Return (X, Y) of the center of cell containing provided text 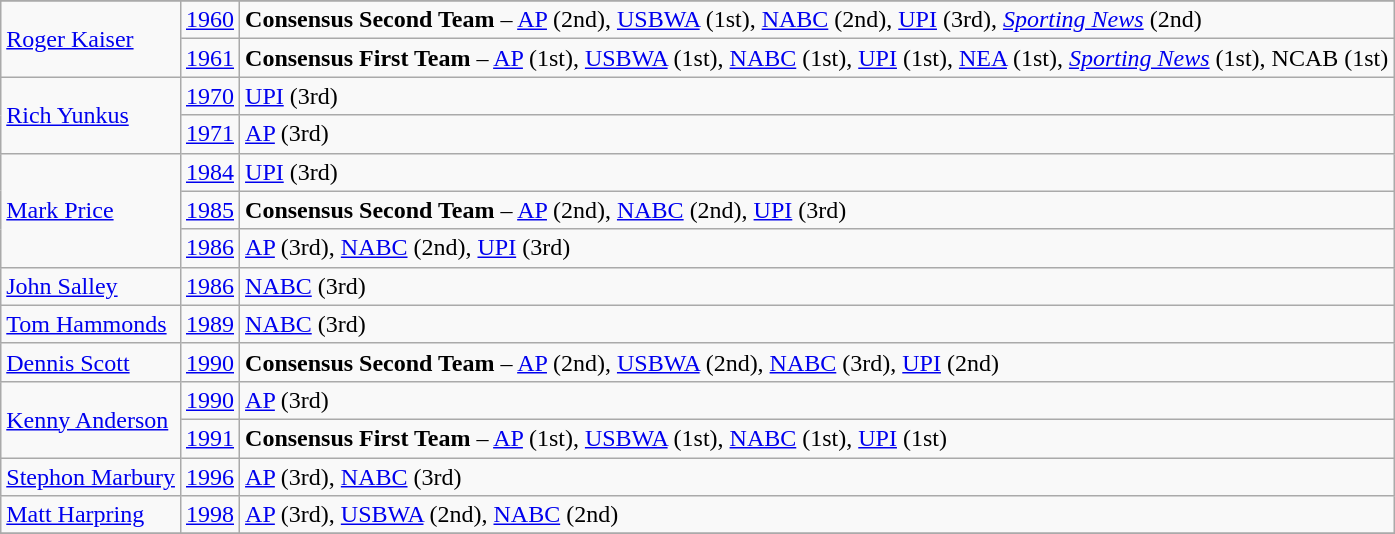
1989 (210, 324)
Kenny Anderson (91, 419)
Rich Yunkus (91, 115)
1971 (210, 134)
AP (3rd), USBWA (2nd), NABC (2nd) (817, 515)
Tom Hammonds (91, 324)
Consensus Second Team – AP (2nd), NABC (2nd), UPI (3rd) (817, 210)
1991 (210, 438)
Stephon Marbury (91, 477)
1984 (210, 172)
Consensus Second Team – AP (2nd), USBWA (2nd), NABC (3rd), UPI (2nd) (817, 362)
AP (3rd), NABC (2nd), UPI (3rd) (817, 248)
1985 (210, 210)
Consensus Second Team – AP (2nd), USBWA (1st), NABC (2nd), UPI (3rd), Sporting News (2nd) (817, 20)
1970 (210, 96)
Consensus First Team – AP (1st), USBWA (1st), NABC (1st), UPI (1st) (817, 438)
Dennis Scott (91, 362)
Mark Price (91, 210)
Consensus First Team – AP (1st), USBWA (1st), NABC (1st), UPI (1st), NEA (1st), Sporting News (1st), NCAB (1st) (817, 58)
Matt Harpring (91, 515)
1960 (210, 20)
John Salley (91, 286)
Roger Kaiser (91, 39)
AP (3rd), NABC (3rd) (817, 477)
1961 (210, 58)
1996 (210, 477)
1998 (210, 515)
